Identify which cell holds the provided text, then report its (X, Y) central coordinate. 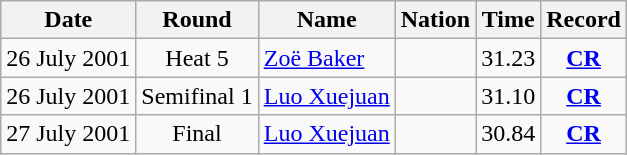
27 July 2001 (68, 134)
Date (68, 20)
Heat 5 (197, 58)
Zoë Baker (326, 58)
Final (197, 134)
31.10 (508, 96)
Nation (435, 20)
Time (508, 20)
Semifinal 1 (197, 96)
Round (197, 20)
Record (584, 20)
30.84 (508, 134)
31.23 (508, 58)
Name (326, 20)
